Extract the [x, y] coordinate from the center of the cell holding the provided text.  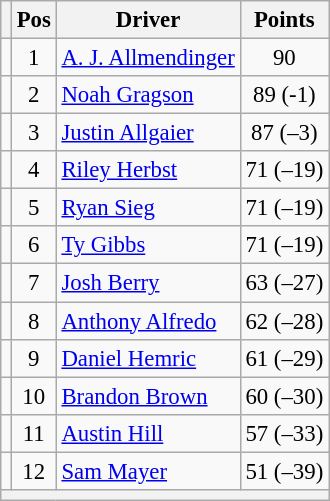
62 (–28) [284, 321]
51 (–39) [284, 471]
Josh Berry [148, 283]
11 [34, 433]
12 [34, 471]
Ryan Sieg [148, 208]
Noah Gragson [148, 95]
5 [34, 208]
90 [284, 58]
60 (–30) [284, 396]
57 (–33) [284, 433]
2 [34, 95]
Driver [148, 20]
Anthony Alfredo [148, 321]
10 [34, 396]
Ty Gibbs [148, 245]
6 [34, 245]
Justin Allgaier [148, 133]
8 [34, 321]
61 (–29) [284, 358]
A. J. Allmendinger [148, 58]
3 [34, 133]
Riley Herbst [148, 170]
7 [34, 283]
Pos [34, 20]
Points [284, 20]
Sam Mayer [148, 471]
4 [34, 170]
1 [34, 58]
87 (–3) [284, 133]
89 (-1) [284, 95]
Brandon Brown [148, 396]
Austin Hill [148, 433]
Daniel Hemric [148, 358]
63 (–27) [284, 283]
9 [34, 358]
